Return the (x, y) coordinate for the center point of the cell that contains the specified text.  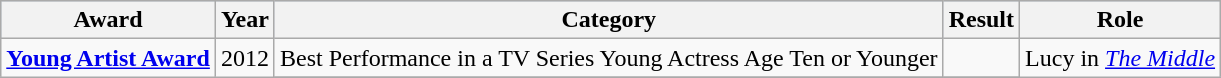
Year (244, 20)
Award (108, 20)
Young Artist Award (108, 58)
Role (1120, 20)
Best Performance in a TV Series Young Actress Age Ten or Younger (608, 58)
Lucy in The Middle (1120, 58)
2012 (244, 58)
Result (981, 20)
Category (608, 20)
